Locate the cell with the specified text and output its [x, y] center coordinate. 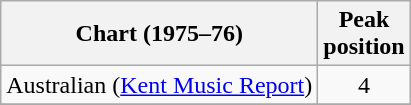
Peakposition [364, 34]
4 [364, 85]
Chart (1975–76) [160, 34]
Australian (Kent Music Report) [160, 85]
